Search for the cell housing the specified text and yield its (X, Y) center coordinate. 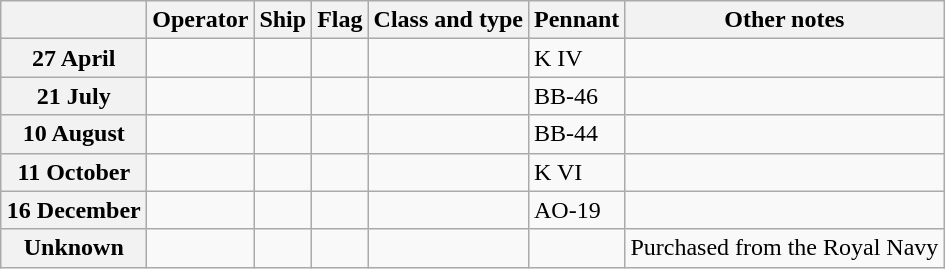
Operator (200, 20)
16 December (74, 210)
11 October (74, 172)
K IV (576, 58)
Unknown (74, 248)
K VI (576, 172)
21 July (74, 96)
Flag (340, 20)
AO-19 (576, 210)
Ship (283, 20)
27 April (74, 58)
Other notes (784, 20)
10 August (74, 134)
BB-46 (576, 96)
Pennant (576, 20)
BB-44 (576, 134)
Purchased from the Royal Navy (784, 248)
Class and type (448, 20)
